Return [X, Y] of the center of cell containing provided text 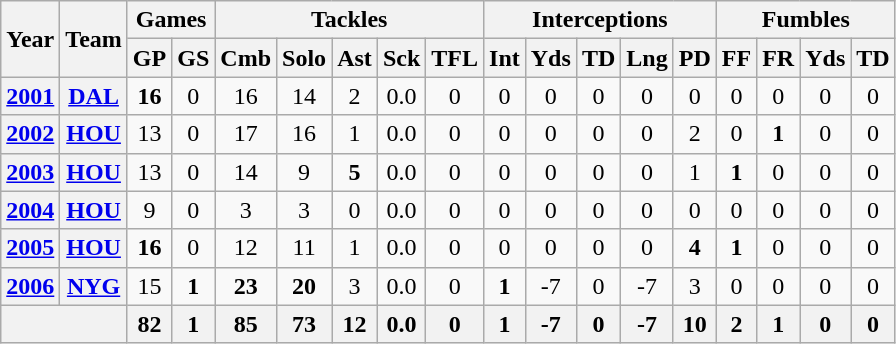
11 [304, 248]
Solo [304, 58]
2003 [30, 172]
NYG [94, 286]
Games [170, 20]
2005 [30, 248]
Fumbles [806, 20]
82 [149, 324]
15 [149, 286]
2001 [30, 96]
17 [246, 134]
5 [355, 172]
2002 [30, 134]
TFL [455, 58]
GS [194, 58]
4 [694, 248]
Year [30, 39]
Cmb [246, 58]
FR [778, 58]
2004 [30, 210]
20 [304, 286]
Sck [401, 58]
Interceptions [600, 20]
Lng [647, 58]
DAL [94, 96]
Int [505, 58]
FF [736, 58]
2006 [30, 286]
23 [246, 286]
PD [694, 58]
Ast [355, 58]
10 [694, 324]
Team [94, 39]
73 [304, 324]
Tackles [350, 20]
GP [149, 58]
85 [246, 324]
